Identify which cell holds the provided text, then report its [X, Y] central coordinate. 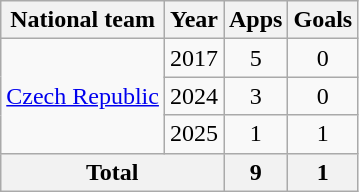
National team [83, 20]
Czech Republic [83, 96]
9 [256, 172]
3 [256, 96]
5 [256, 58]
Apps [256, 20]
2017 [194, 58]
2024 [194, 96]
Year [194, 20]
Total [112, 172]
Goals [323, 20]
2025 [194, 134]
